Pinpoint the cell where the given text exists, returning its (x, y) midpoint coordinate. 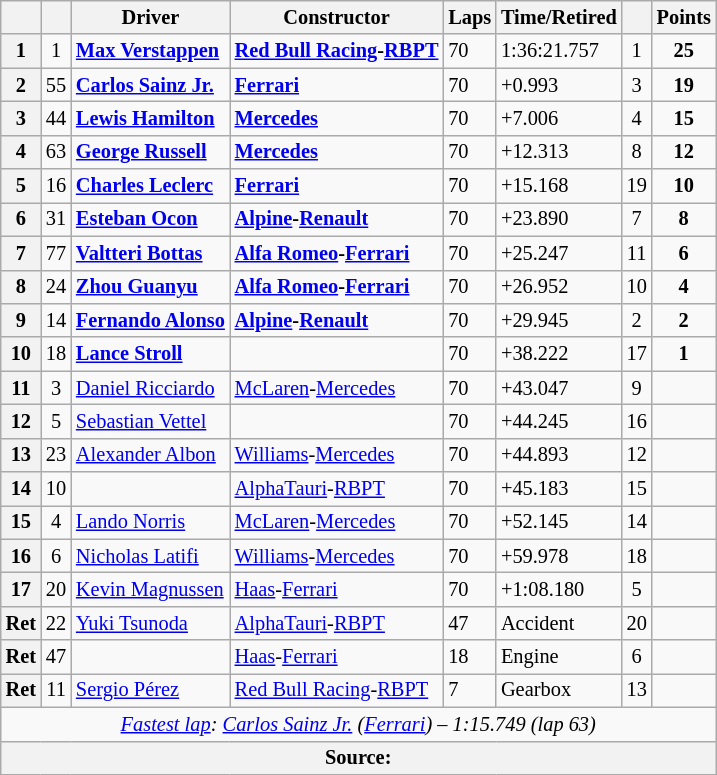
+1:08.180 (559, 589)
Daniel Ricciardo (150, 388)
Fastest lap: Carlos Sainz Jr. (Ferrari) – 1:15.749 (lap 63) (358, 724)
Kevin Magnussen (150, 589)
Sebastian Vettel (150, 421)
Laps (470, 17)
Lance Stroll (150, 354)
Esteban Ocon (150, 219)
1:36:21.757 (559, 51)
+52.145 (559, 522)
Gearbox (559, 690)
63 (56, 152)
+43.047 (559, 388)
+12.313 (559, 152)
Sergio Pérez (150, 690)
Max Verstappen (150, 51)
+23.890 (559, 219)
+45.183 (559, 489)
Fernando Alonso (150, 320)
+7.006 (559, 118)
George Russell (150, 152)
+59.978 (559, 556)
Driver (150, 17)
+29.945 (559, 320)
31 (56, 219)
Carlos Sainz Jr. (150, 85)
Constructor (337, 17)
44 (56, 118)
+0.993 (559, 85)
Lewis Hamilton (150, 118)
+15.168 (559, 186)
23 (56, 455)
24 (56, 287)
Time/Retired (559, 17)
22 (56, 623)
Lando Norris (150, 522)
Alexander Albon (150, 455)
+26.952 (559, 287)
+44.893 (559, 455)
Yuki Tsunoda (150, 623)
Zhou Guanyu (150, 287)
77 (56, 253)
+44.245 (559, 421)
Charles Leclerc (150, 186)
55 (56, 85)
Valtteri Bottas (150, 253)
Source: (358, 758)
Engine (559, 657)
Accident (559, 623)
+38.222 (559, 354)
Nicholas Latifi (150, 556)
25 (684, 51)
Points (684, 17)
+25.247 (559, 253)
